Scan for the cell matching the given text and deliver its (X, Y) coordinate at center. 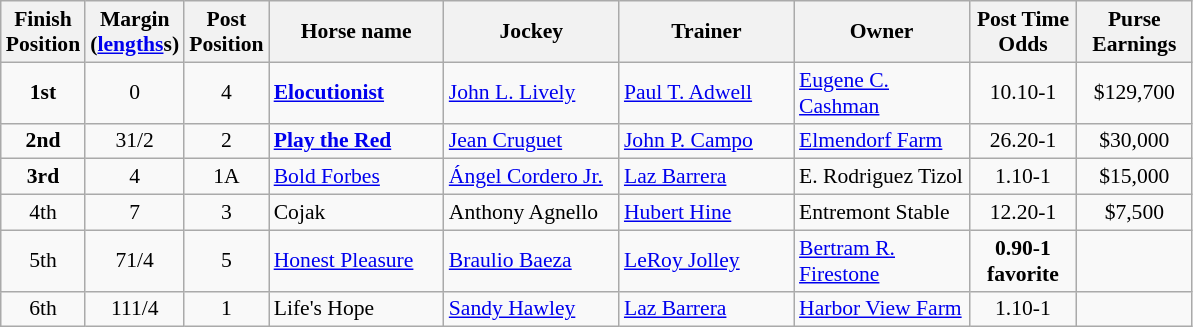
Cojak (356, 213)
Hubert Hine (706, 213)
12.20-1 (1023, 213)
Sandy Hawley (532, 309)
2nd (43, 141)
3 (226, 213)
Play the Red (356, 141)
Jean Cruguet (532, 141)
6th (43, 309)
Bold Forbes (356, 177)
Post Time Odds (1023, 32)
E. Rodriguez Tizol (882, 177)
Elocutionist (356, 92)
Elmendorf Farm (882, 141)
Paul T. Adwell (706, 92)
Jockey (532, 32)
1st (43, 92)
Purse Earnings (1134, 32)
Eugene C. Cashman (882, 92)
Entremont Stable (882, 213)
Owner (882, 32)
Ángel Cordero Jr. (532, 177)
$129,700 (1134, 92)
Horse name (356, 32)
1A (226, 177)
Braulio Baeza (532, 260)
111/4 (134, 309)
7 (134, 213)
Post Position (226, 32)
0.90-1 favorite (1023, 260)
Honest Pleasure (356, 260)
31/2 (134, 141)
3rd (43, 177)
$15,000 (1134, 177)
4th (43, 213)
Margin (lengthss) (134, 32)
5th (43, 260)
$7,500 (1134, 213)
John P. Campo (706, 141)
Bertram R. Firestone (882, 260)
10.10-1 (1023, 92)
LeRoy Jolley (706, 260)
2 (226, 141)
26.20-1 (1023, 141)
John L. Lively (532, 92)
Life's Hope (356, 309)
0 (134, 92)
Anthony Agnello (532, 213)
Harbor View Farm (882, 309)
1 (226, 309)
5 (226, 260)
Finish Position (43, 32)
Trainer (706, 32)
$30,000 (1134, 141)
71/4 (134, 260)
